Pinpoint the cell where the given text exists, returning its (X, Y) midpoint coordinate. 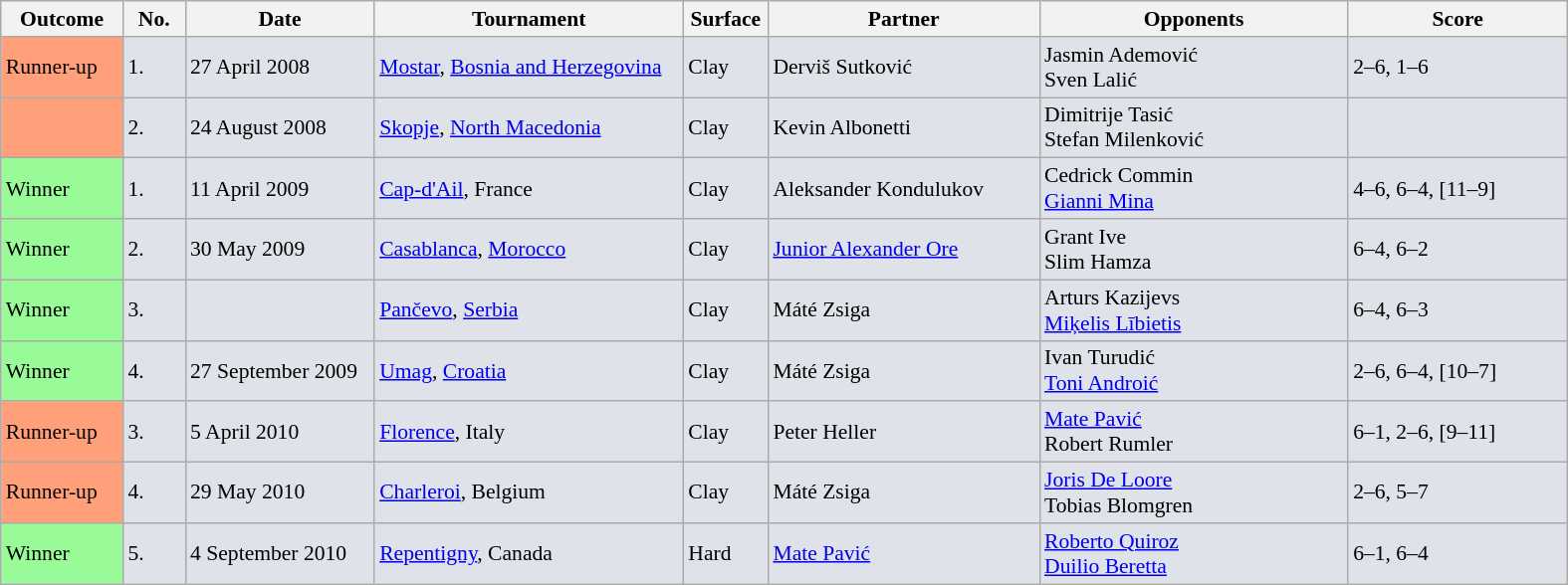
Tournament (529, 19)
Jasmin Ademović Sven Lalić (1194, 68)
Surface (725, 19)
Joris De Loore Tobias Blomgren (1194, 493)
Umag, Croatia (529, 370)
Cedrick Commin Gianni Mina (1194, 189)
11 April 2009 (280, 189)
Casablanca, Morocco (529, 249)
30 May 2009 (280, 249)
Mostar, Bosnia and Herzegovina (529, 68)
Partner (904, 19)
Peter Heller (904, 432)
Cap-d'Ail, France (529, 189)
Outcome (62, 19)
Mate Pavić Robert Rumler (1194, 432)
Roberto Quiroz Duilio Beretta (1194, 553)
Repentigny, Canada (529, 553)
Arturs Kazijevs Miķelis Lībietis (1194, 310)
Hard (725, 553)
Aleksander Kondulukov (904, 189)
Mate Pavić (904, 553)
Pančevo, Serbia (529, 310)
4–6, 6–4, [11–9] (1457, 189)
24 August 2008 (280, 127)
6–1, 6–4 (1457, 553)
27 April 2008 (280, 68)
No. (153, 19)
2–6, 1–6 (1457, 68)
Ivan Turudić Toni Androić (1194, 370)
27 September 2009 (280, 370)
6–4, 6–3 (1457, 310)
Florence, Italy (529, 432)
Junior Alexander Ore (904, 249)
6–4, 6–2 (1457, 249)
Derviš Sutković (904, 68)
29 May 2010 (280, 493)
Grant Ive Slim Hamza (1194, 249)
Skopje, North Macedonia (529, 127)
Opponents (1194, 19)
6–1, 2–6, [9–11] (1457, 432)
4 September 2010 (280, 553)
2–6, 5–7 (1457, 493)
5. (153, 553)
Score (1457, 19)
Charleroi, Belgium (529, 493)
Date (280, 19)
Kevin Albonetti (904, 127)
2–6, 6–4, [10–7] (1457, 370)
Dimitrije Tasić Stefan Milenković (1194, 127)
5 April 2010 (280, 432)
